Return (x, y) of the center of cell containing provided text 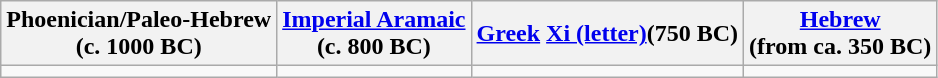
Phoenician/Paleo-Hebrew (c. 1000 BC) (139, 34)
Greek Xi (letter)(750 BC) (608, 34)
Imperial Aramaic (c. 800 BC) (374, 34)
Hebrew (from ca. 350 BC) (840, 34)
